From the cell containing the given text, extract its center point as (X, Y) coordinate. 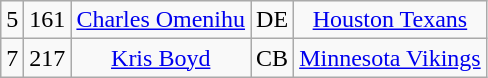
7 (12, 58)
5 (12, 20)
217 (48, 58)
Houston Texans (390, 20)
Kris Boyd (161, 58)
CB (272, 58)
DE (272, 20)
161 (48, 20)
Charles Omenihu (161, 20)
Minnesota Vikings (390, 58)
